Locate the cell with the specified text and output its (x, y) center coordinate. 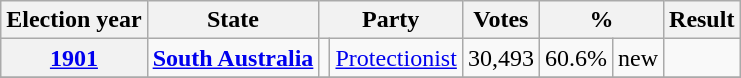
South Australia (233, 58)
Party (390, 20)
new (638, 58)
Protectionist (396, 58)
Election year (74, 20)
Votes (500, 20)
1901 (74, 58)
State (233, 20)
Result (702, 20)
30,493 (500, 58)
% (601, 20)
60.6% (576, 58)
